For the text-containing cell, return its midpoint in (x, y) coordinate format. 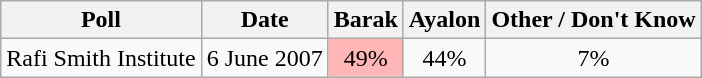
Other / Don't Know (594, 20)
49% (366, 58)
Ayalon (444, 20)
Barak (366, 20)
6 June 2007 (264, 58)
Poll (101, 20)
Date (264, 20)
7% (594, 58)
44% (444, 58)
Rafi Smith Institute (101, 58)
